Provide the [x, y] coordinate of the cell's center where the given text is located.  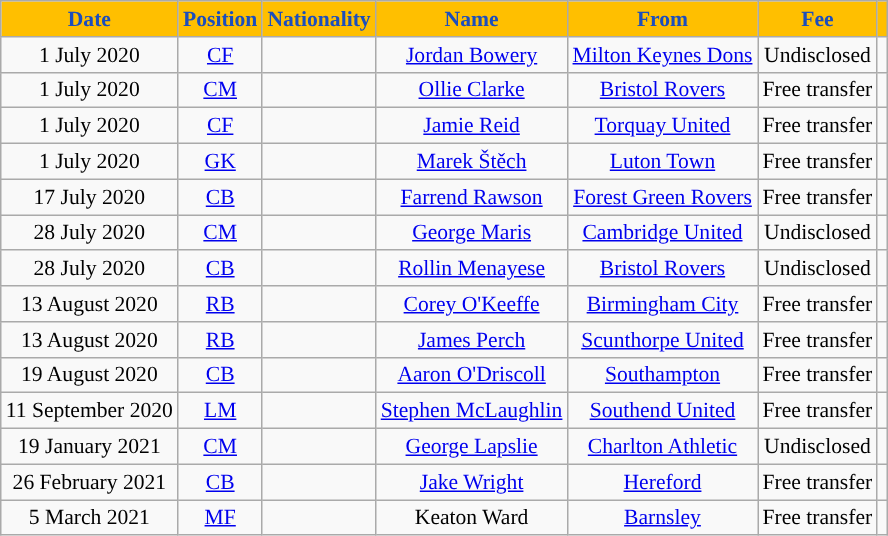
Luton Town [662, 162]
Scunthorpe United [662, 340]
Ollie Clarke [472, 90]
19 August 2020 [90, 375]
Hereford [662, 482]
James Perch [472, 340]
26 February 2021 [90, 482]
Cambridge United [662, 233]
Forest Green Rovers [662, 197]
Barnsley [662, 518]
Jordan Bowery [472, 55]
From [662, 19]
Milton Keynes Dons [662, 55]
17 July 2020 [90, 197]
Southend United [662, 411]
Marek Štěch [472, 162]
Charlton Athletic [662, 447]
Stephen McLaughlin [472, 411]
Rollin Menayese [472, 269]
George Lapslie [472, 447]
MF [220, 518]
Jake Wright [472, 482]
Name [472, 19]
19 January 2021 [90, 447]
Birmingham City [662, 304]
Torquay United [662, 126]
Southampton [662, 375]
5 March 2021 [90, 518]
Aaron O'Driscoll [472, 375]
LM [220, 411]
Keaton Ward [472, 518]
11 September 2020 [90, 411]
Corey O'Keeffe [472, 304]
Jamie Reid [472, 126]
Farrend Rawson [472, 197]
Fee [818, 19]
Nationality [318, 19]
Date [90, 19]
GK [220, 162]
Position [220, 19]
George Maris [472, 233]
